Locate the cell with the specified text and output its (X, Y) center coordinate. 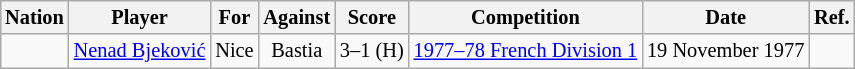
19 November 1977 (726, 51)
1977–78 French Division 1 (526, 51)
Nice (234, 51)
Nation (34, 17)
Competition (526, 17)
Nenad Bjeković (140, 51)
3–1 (H) (372, 51)
For (234, 17)
Bastia (296, 51)
Player (140, 17)
Score (372, 17)
Date (726, 17)
Against (296, 17)
Ref. (832, 17)
